Output the (x, y) coordinate of the center of the cell containing the given text.  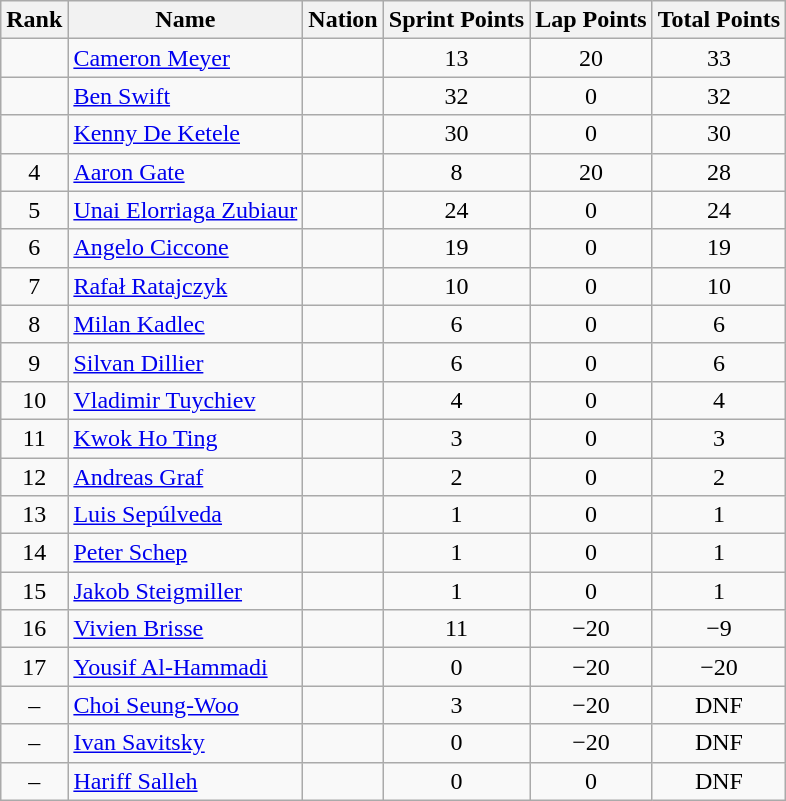
Peter Schep (186, 553)
Hariff Salleh (186, 781)
9 (34, 362)
−9 (719, 629)
Name (186, 20)
14 (34, 553)
Nation (343, 20)
Vladimir Tuychiev (186, 400)
Kenny De Ketele (186, 134)
Luis Sepúlveda (186, 515)
Unai Elorriaga Zubiaur (186, 210)
12 (34, 477)
Silvan Dillier (186, 362)
Choi Seung-Woo (186, 705)
Sprint Points (456, 20)
15 (34, 591)
Ivan Savitsky (186, 743)
Yousif Al-Hammadi (186, 667)
Total Points (719, 20)
16 (34, 629)
Ben Swift (186, 96)
Kwok Ho Ting (186, 438)
Rank (34, 20)
Rafał Ratajczyk (186, 286)
Angelo Ciccone (186, 248)
Lap Points (591, 20)
Jakob Steigmiller (186, 591)
28 (719, 172)
7 (34, 286)
Vivien Brisse (186, 629)
5 (34, 210)
Milan Kadlec (186, 324)
Andreas Graf (186, 477)
17 (34, 667)
Cameron Meyer (186, 58)
33 (719, 58)
Aaron Gate (186, 172)
